From the cell containing the given text, extract its center point as (X, Y) coordinate. 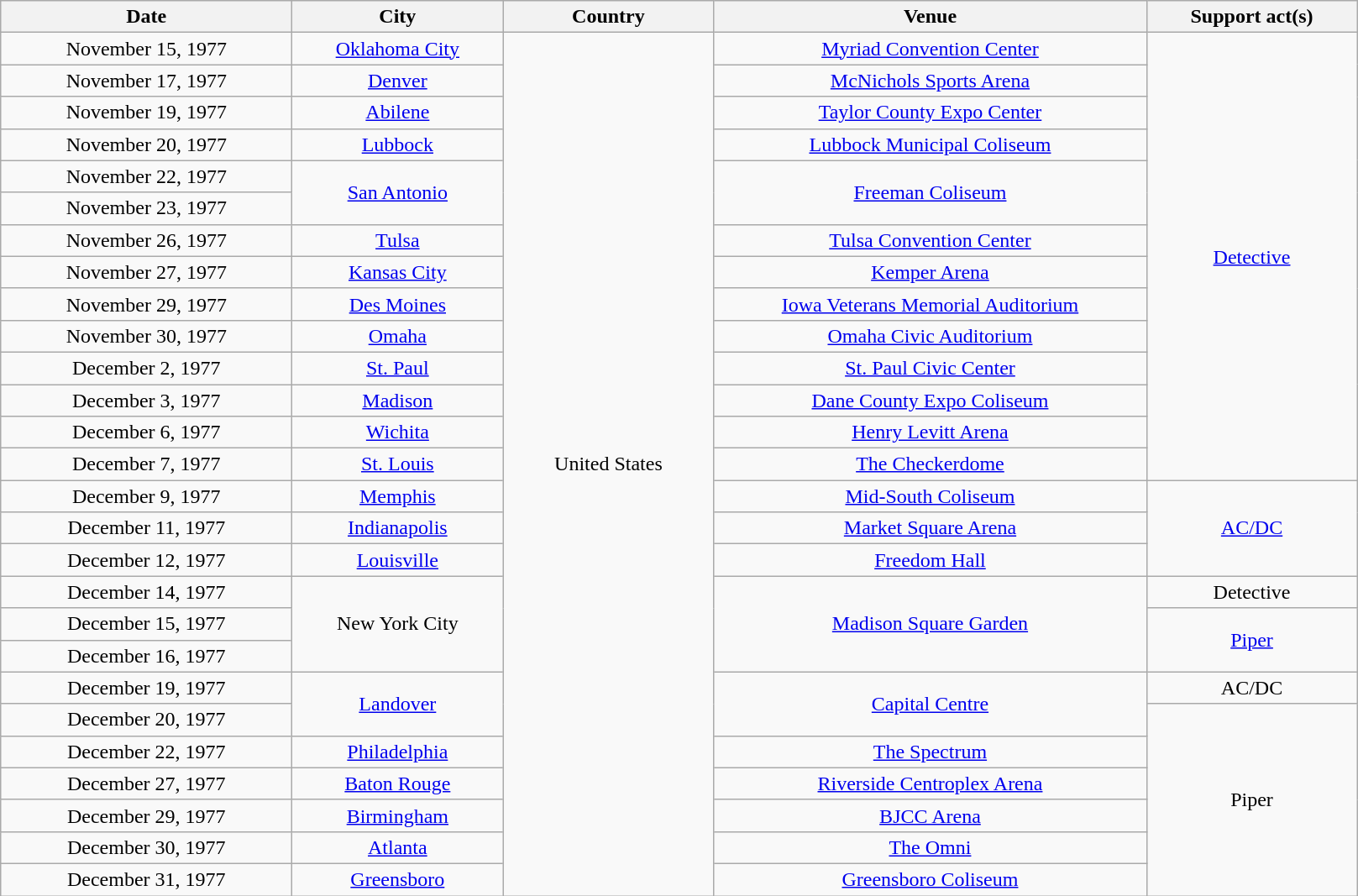
Henry Levitt Arena (931, 432)
Abilene (398, 113)
Country (608, 17)
November 26, 1977 (146, 240)
The Spectrum (931, 752)
Freedom Hall (931, 560)
Omaha (398, 336)
Wichita (398, 432)
Madison (398, 401)
December 19, 1977 (146, 688)
Taylor County Expo Center (931, 113)
November 15, 1977 (146, 49)
December 31, 1977 (146, 879)
The Omni (931, 847)
December 29, 1977 (146, 815)
December 9, 1977 (146, 496)
BJCC Arena (931, 815)
Memphis (398, 496)
November 23, 1977 (146, 208)
Philadelphia (398, 752)
Capital Centre (931, 704)
November 30, 1977 (146, 336)
November 17, 1977 (146, 81)
Indianapolis (398, 528)
December 16, 1977 (146, 656)
December 30, 1977 (146, 847)
December 2, 1977 (146, 368)
United States (608, 464)
December 12, 1977 (146, 560)
November 27, 1977 (146, 272)
December 7, 1977 (146, 464)
Baton Rouge (398, 783)
St. Paul (398, 368)
Lubbock (398, 144)
Landover (398, 704)
November 22, 1977 (146, 176)
Atlanta (398, 847)
Venue (931, 17)
Tulsa Convention Center (931, 240)
Madison Square Garden (931, 624)
November 19, 1977 (146, 113)
Freeman Coliseum (931, 192)
Iowa Veterans Memorial Auditorium (931, 304)
Omaha Civic Auditorium (931, 336)
Market Square Arena (931, 528)
McNichols Sports Arena (931, 81)
December 3, 1977 (146, 401)
December 20, 1977 (146, 720)
Dane County Expo Coliseum (931, 401)
Birmingham (398, 815)
City (398, 17)
St. Paul Civic Center (931, 368)
Kansas City (398, 272)
December 27, 1977 (146, 783)
St. Louis (398, 464)
Greensboro Coliseum (931, 879)
New York City (398, 624)
Tulsa (398, 240)
Mid-South Coliseum (931, 496)
San Antonio (398, 192)
December 15, 1977 (146, 624)
December 14, 1977 (146, 592)
Date (146, 17)
Myriad Convention Center (931, 49)
Kemper Arena (931, 272)
Greensboro (398, 879)
November 29, 1977 (146, 304)
The Checkerdome (931, 464)
December 11, 1977 (146, 528)
Lubbock Municipal Coliseum (931, 144)
Louisville (398, 560)
December 6, 1977 (146, 432)
Oklahoma City (398, 49)
Riverside Centroplex Arena (931, 783)
November 20, 1977 (146, 144)
Denver (398, 81)
Support act(s) (1251, 17)
December 22, 1977 (146, 752)
Des Moines (398, 304)
